Identify which cell holds the provided text, then report its (x, y) central coordinate. 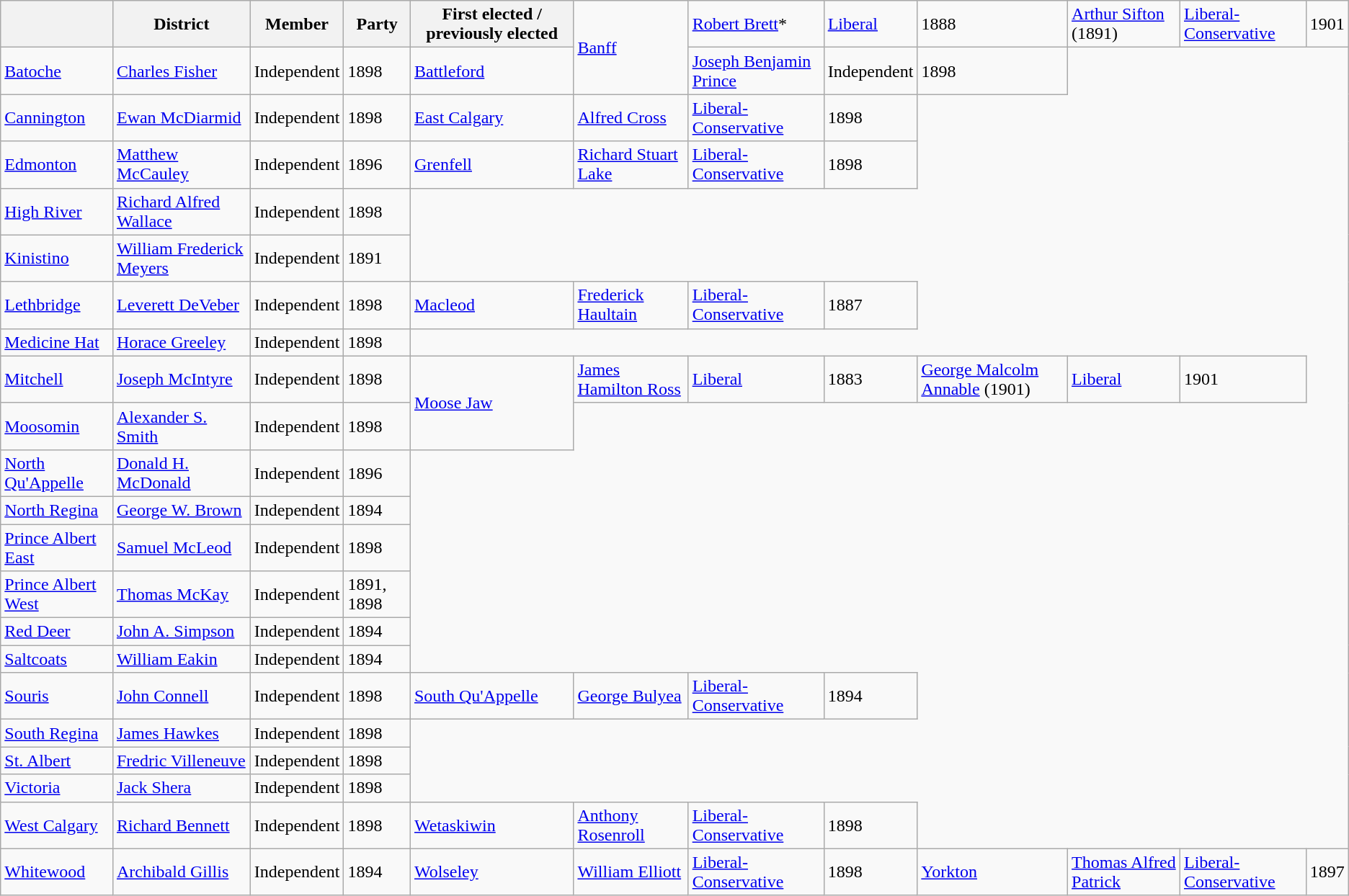
Grenfell (491, 164)
Kinistino (57, 258)
Alfred Cross (631, 118)
Lethbridge (57, 305)
Samuel McLeod (182, 547)
Whitewood (57, 872)
Moose Jaw (491, 403)
James Hamilton Ross (631, 379)
Mitchell (57, 379)
Red Deer (57, 632)
Donald H. McDonald (182, 472)
1883 (871, 379)
1891, 1898 (378, 595)
Wolseley (491, 872)
South Qu'Appelle (491, 696)
Leverett DeVeber (182, 305)
Anthony Rosenroll (631, 825)
Saltcoats (57, 659)
Thomas McKay (182, 595)
Frederick Haultain (631, 305)
High River (57, 212)
Macleod (491, 305)
Richard Stuart Lake (631, 164)
William Eakin (182, 659)
1887 (871, 305)
Prince Albert West (57, 595)
West Calgary (57, 825)
Wetaskiwin (491, 825)
South Regina (57, 733)
Battleford (491, 71)
Cannington (57, 118)
Arthur Sifton (1891) (1124, 24)
Batoche (57, 71)
Jack Shera (182, 788)
Fredric Villeneuve (182, 761)
St. Albert (57, 761)
George Bulyea (631, 696)
1897 (1327, 872)
Horace Greeley (182, 342)
Banff (631, 48)
North Qu'Appelle (57, 472)
East Calgary (491, 118)
George W. Brown (182, 510)
Member (297, 24)
District (182, 24)
Moosomin (57, 426)
Souris (57, 696)
Edmonton (57, 164)
Alexander S. Smith (182, 426)
First elected / previously elected (491, 24)
1888 (993, 24)
Charles Fisher (182, 71)
Archibald Gillis (182, 872)
Party (378, 24)
Victoria (57, 788)
Richard Bennett (182, 825)
Yorkton (993, 872)
Richard Alfred Wallace (182, 212)
John A. Simpson (182, 632)
Prince Albert East (57, 547)
George Malcolm Annable (1901) (993, 379)
Ewan McDiarmid (182, 118)
John Connell (182, 696)
Joseph Benjamin Prince (756, 71)
Thomas Alfred Patrick (1124, 872)
Joseph McIntyre (182, 379)
North Regina (57, 510)
Matthew McCauley (182, 164)
Robert Brett* (756, 24)
William Elliott (631, 872)
William Frederick Meyers (182, 258)
James Hawkes (182, 733)
1891 (378, 258)
Medicine Hat (57, 342)
